Capture the cell that displays the provided text and extract its (X, Y) central coordinate. 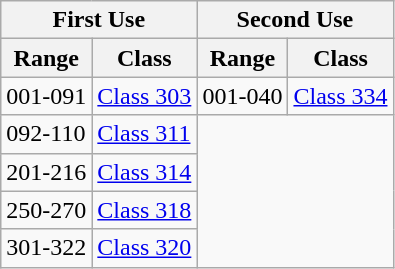
Class 320 (144, 248)
Class 314 (144, 172)
201-216 (46, 172)
First Use (99, 20)
250-270 (46, 210)
Class 318 (144, 210)
092-110 (46, 134)
Second Use (295, 20)
001-040 (242, 96)
001-091 (46, 96)
Class 303 (144, 96)
Class 311 (144, 134)
Class 334 (340, 96)
301-322 (46, 248)
